Capture the cell that displays the provided text and extract its (X, Y) central coordinate. 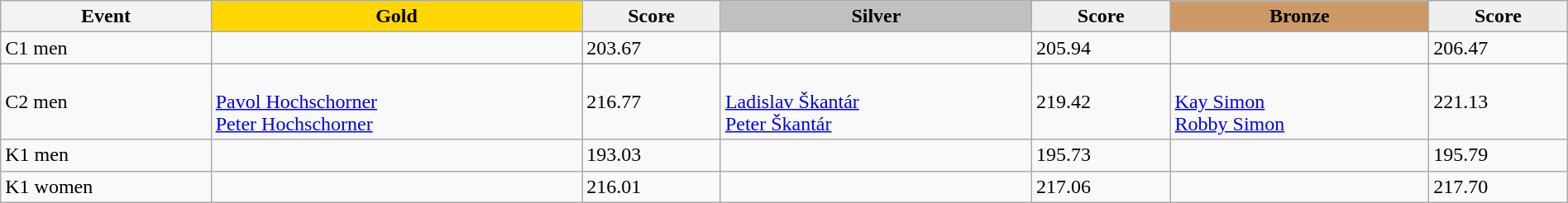
C1 men (106, 48)
Event (106, 17)
Pavol HochschornerPeter Hochschorner (397, 101)
193.03 (652, 155)
195.79 (1499, 155)
Kay SimonRobby Simon (1300, 101)
Ladislav ŠkantárPeter Škantár (876, 101)
206.47 (1499, 48)
Gold (397, 17)
Bronze (1300, 17)
K1 men (106, 155)
217.70 (1499, 186)
203.67 (652, 48)
195.73 (1102, 155)
216.77 (652, 101)
216.01 (652, 186)
205.94 (1102, 48)
K1 women (106, 186)
221.13 (1499, 101)
219.42 (1102, 101)
C2 men (106, 101)
Silver (876, 17)
217.06 (1102, 186)
